Output the [X, Y] coordinate of the center of the cell containing the given text.  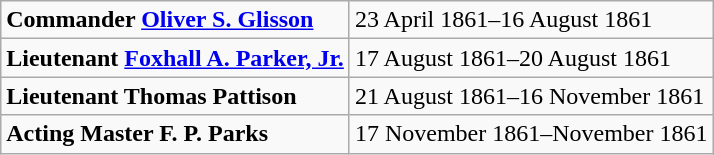
Acting Master F. P. Parks [176, 134]
21 August 1861–16 November 1861 [531, 96]
17 August 1861–20 August 1861 [531, 58]
Commander Oliver S. Glisson [176, 20]
17 November 1861–November 1861 [531, 134]
Lieutenant Thomas Pattison [176, 96]
Lieutenant Foxhall A. Parker, Jr. [176, 58]
23 April 1861–16 August 1861 [531, 20]
